From the cell containing the given text, extract its center point as [x, y] coordinate. 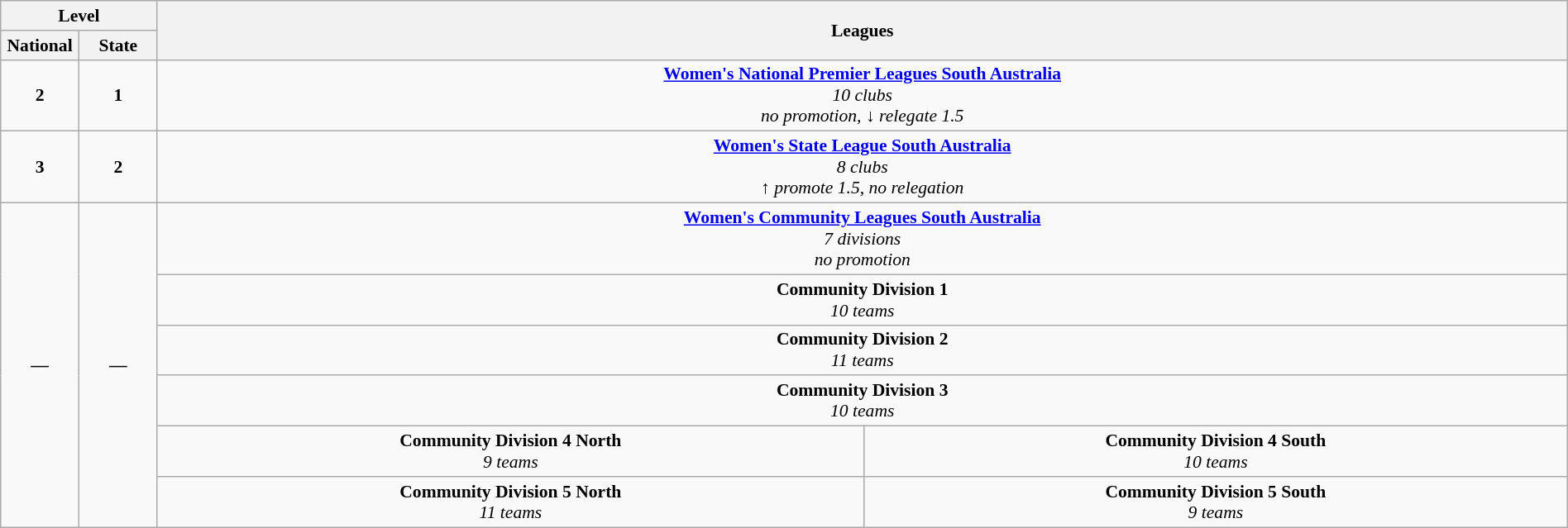
Community Division 211 teams [862, 350]
Women's State League South Australia8 clubs↑ promote 1.5, no relegation [862, 167]
1 [117, 96]
Women's National Premier Leagues South Australia10 clubsno promotion, ↓ relegate 1.5 [862, 96]
Community Division 5 North11 teams [510, 502]
Community Division 5 South9 teams [1216, 502]
Community Division 4 North9 teams [510, 451]
Women's Community Leagues South Australia7 divisionsno promotion [862, 240]
National [40, 45]
State [117, 45]
Community Division 4 South10 teams [1216, 451]
3 [40, 167]
Community Division 110 teams [862, 299]
Community Division 310 teams [862, 402]
Leagues [862, 30]
Level [79, 16]
